Search for the cell housing the specified text and yield its [X, Y] center coordinate. 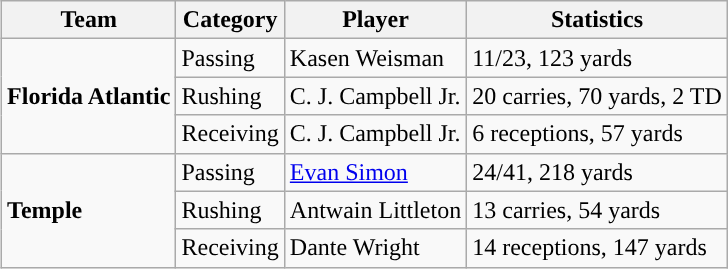
Team [89, 20]
Player [375, 20]
20 carries, 70 yards, 2 TD [598, 96]
14 receptions, 147 yards [598, 248]
Category [230, 20]
6 receptions, 57 yards [598, 134]
Kasen Weisman [375, 58]
Dante Wright [375, 248]
Statistics [598, 20]
Evan Simon [375, 172]
24/41, 218 yards [598, 172]
Temple [89, 210]
Antwain Littleton [375, 210]
13 carries, 54 yards [598, 210]
Florida Atlantic [89, 96]
11/23, 123 yards [598, 58]
